Search for the cell housing the specified text and yield its [x, y] center coordinate. 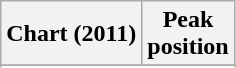
Chart (2011) [72, 34]
Peakposition [188, 34]
